Detect which cell encompasses the target text, then output its (x, y) center coordinate. 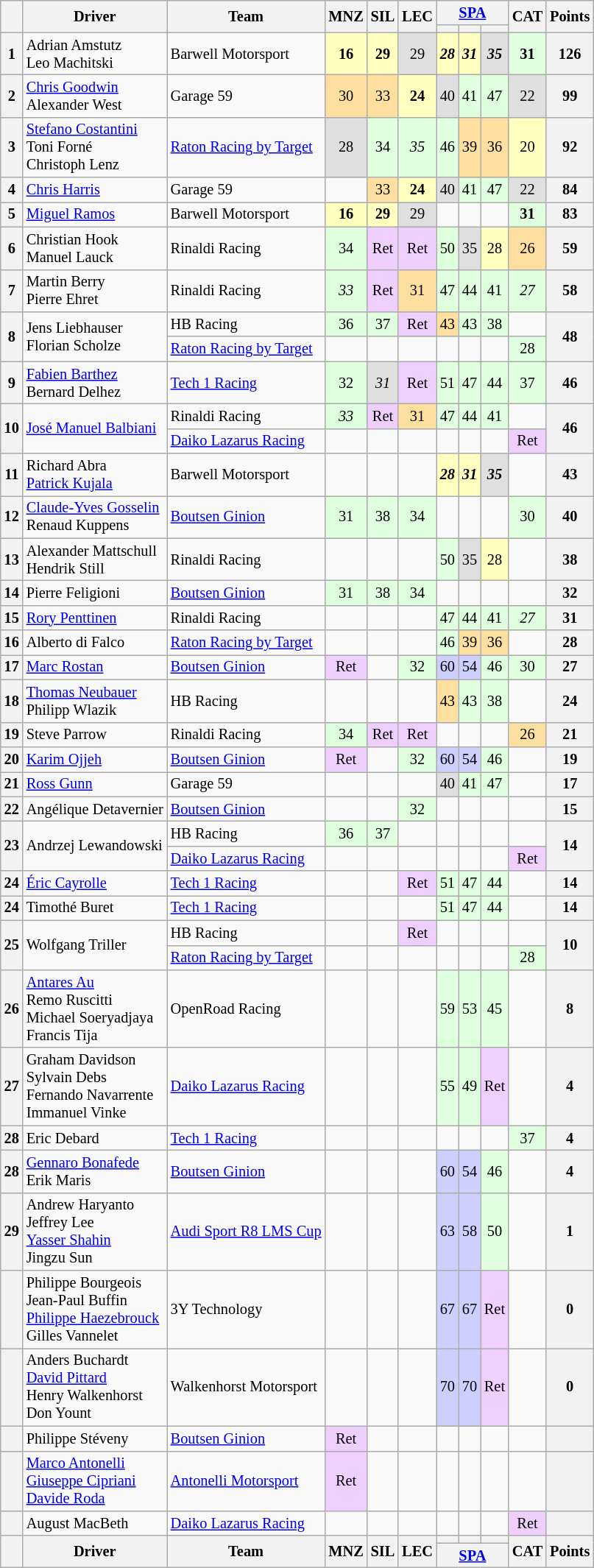
126 (570, 54)
Philippe Stéveny (95, 1438)
99 (570, 96)
Pierre Feligioni (95, 593)
Richard Abra Patrick Kujala (95, 475)
5 (12, 214)
2 (12, 96)
11 (12, 475)
Ross Gunn (95, 784)
3Y Technology (246, 1310)
Rory Penttinen (95, 618)
Antares Au Remo Ruscitti Michael Soeryadjaya Francis Tija (95, 1009)
Andrew Haryanto Jeffrey Lee Yasser Shahin Jingzu Sun (95, 1232)
Alexander Mattschull Hendrik Still (95, 559)
Angélique Detavernier (95, 809)
18 (12, 701)
Thomas Neubauer Philipp Wlazik (95, 701)
13 (12, 559)
Martin Berry Pierre Ehret (95, 291)
48 (570, 336)
Éric Cayrolle (95, 883)
Steve Parrow (95, 735)
Marco Antonelli Giuseppe Cipriani Davide Roda (95, 1481)
Walkenhorst Motorsport (246, 1387)
Jens Liebhauser Florian Scholze (95, 336)
José Manuel Balbiani (95, 428)
45 (495, 1009)
Adrian Amstutz Leo Machitski (95, 54)
63 (448, 1232)
9 (12, 383)
Antonelli Motorsport (246, 1481)
Miguel Ramos (95, 214)
Andrzej Lewandowski (95, 845)
Philippe Bourgeois Jean-Paul Buffin Philippe Haezebrouck Gilles Vannelet (95, 1310)
7 (12, 291)
53 (470, 1009)
Wolfgang Triller (95, 945)
23 (12, 845)
Claude-Yves Gosselin Renaud Kuppens (95, 517)
Eric Debard (95, 1138)
Gennaro Bonafede Erik Maris (95, 1171)
Fabien Barthez Bernard Delhez (95, 383)
Audi Sport R8 LMS Cup (246, 1232)
3 (12, 147)
Alberto di Falco (95, 643)
55 (448, 1087)
August MacBeth (95, 1523)
49 (470, 1087)
12 (12, 517)
Stefano Costantini Toni Forné Christoph Lenz (95, 147)
6 (12, 248)
83 (570, 214)
OpenRoad Racing (246, 1009)
Marc Rostan (95, 667)
84 (570, 190)
25 (12, 945)
Chris Goodwin Alexander West (95, 96)
Christian Hook Manuel Lauck (95, 248)
92 (570, 147)
Graham Davidson Sylvain Debs Fernando Navarrente Immanuel Vinke (95, 1087)
Timothé Buret (95, 908)
Chris Harris (95, 190)
Anders Buchardt David Pittard Henry Walkenhorst Don Yount (95, 1387)
Karim Ojjeh (95, 759)
